Determine the (x, y) coordinate at the center of the cell enclosing the given text.  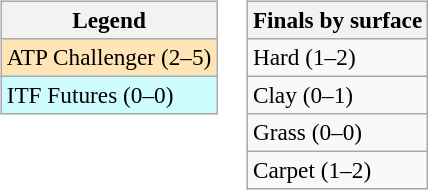
Finals by surface (337, 20)
Hard (1–2) (337, 57)
Legend (108, 20)
ATP Challenger (2–5) (108, 57)
Grass (0–0) (337, 133)
Carpet (1–2) (337, 171)
Clay (0–1) (337, 95)
ITF Futures (0–0) (108, 95)
